Identify which cell holds the provided text, then report its [x, y] central coordinate. 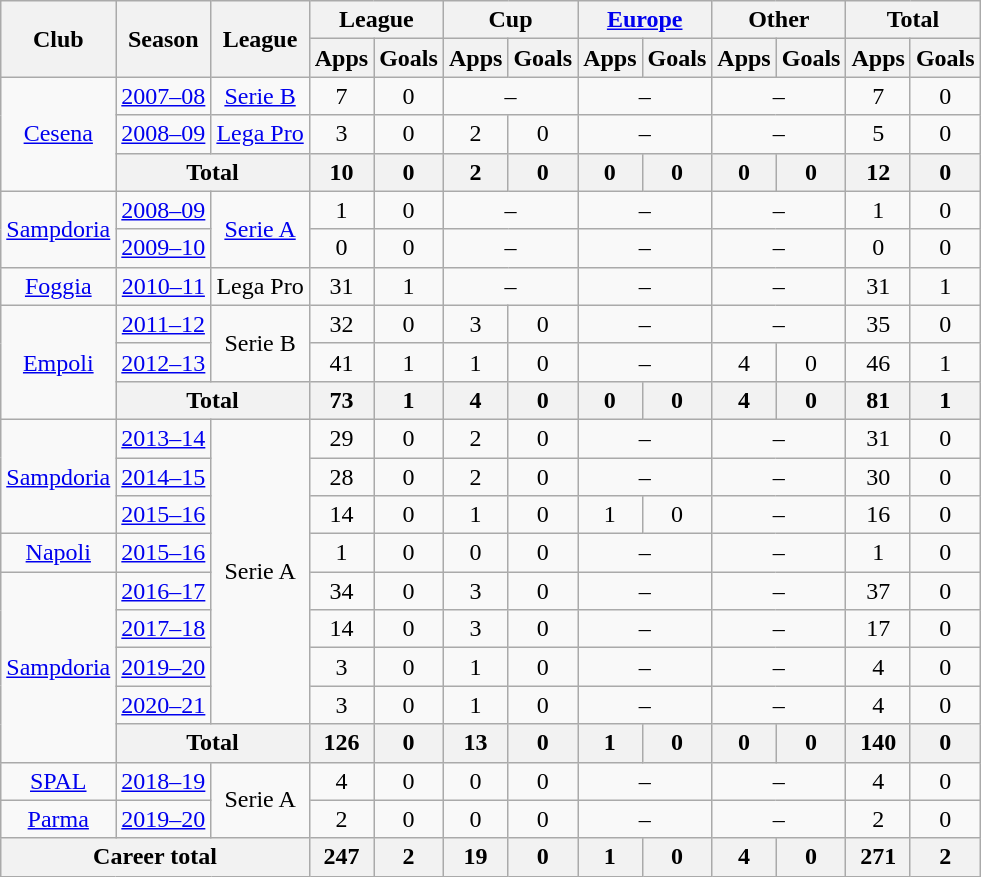
2017–18 [164, 629]
Parma [58, 819]
19 [475, 857]
Europe [645, 20]
2013–14 [164, 438]
2016–17 [164, 591]
140 [878, 743]
35 [878, 324]
32 [341, 324]
16 [878, 515]
2018–19 [164, 781]
41 [341, 362]
Career total [155, 857]
Season [164, 39]
81 [878, 400]
247 [341, 857]
Foggia [58, 286]
Cesena [58, 134]
46 [878, 362]
271 [878, 857]
29 [341, 438]
2011–12 [164, 324]
2014–15 [164, 477]
73 [341, 400]
17 [878, 629]
10 [341, 172]
Other [779, 20]
Cup [510, 20]
Empoli [58, 362]
28 [341, 477]
Napoli [58, 553]
2010–11 [164, 286]
2007–08 [164, 96]
SPAL [58, 781]
2020–21 [164, 705]
30 [878, 477]
37 [878, 591]
5 [878, 134]
2012–13 [164, 362]
2009–10 [164, 248]
Club [58, 39]
12 [878, 172]
13 [475, 743]
126 [341, 743]
34 [341, 591]
